Find where the given text appears and provide that cell's center as [x, y] coordinate. 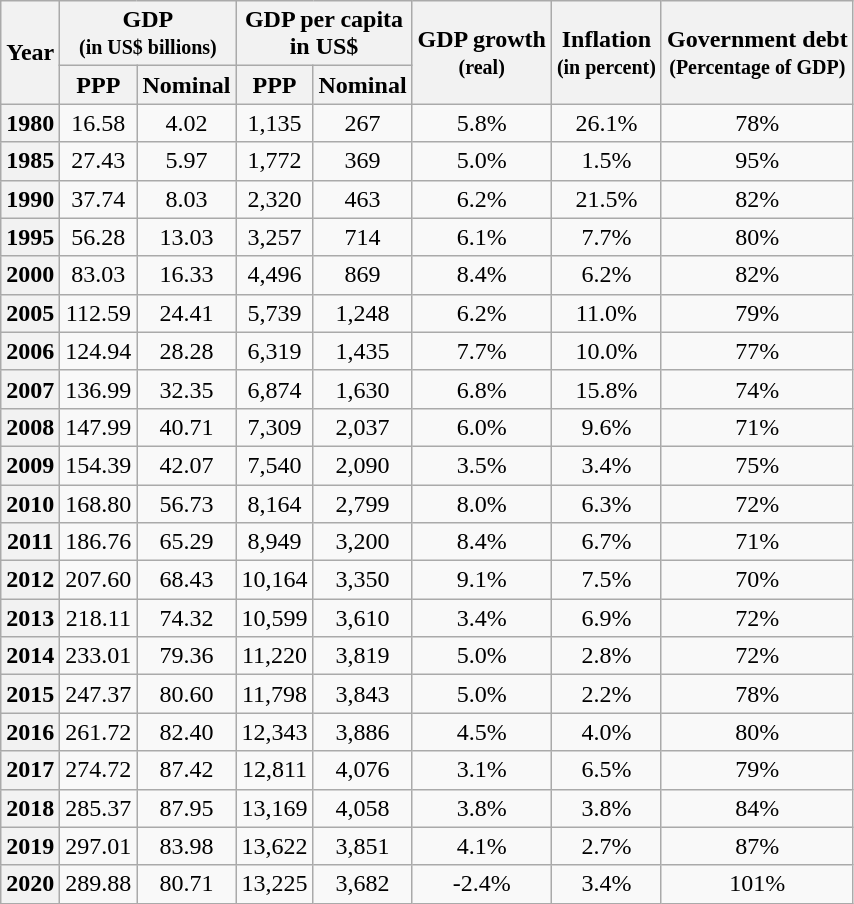
1985 [30, 161]
2011 [30, 542]
83.03 [98, 275]
95% [757, 161]
82.40 [186, 732]
GDP(in US$ billions) [148, 34]
3,819 [362, 656]
1,630 [362, 389]
3,843 [362, 694]
15.8% [606, 389]
2.8% [606, 656]
6.8% [482, 389]
2010 [30, 503]
1,435 [362, 351]
2018 [30, 808]
3,257 [274, 237]
147.99 [98, 427]
21.5% [606, 199]
GDP per capitain US$ [324, 34]
218.11 [98, 618]
1.5% [606, 161]
186.76 [98, 542]
2.2% [606, 694]
6.0% [482, 427]
285.37 [98, 808]
16.58 [98, 123]
869 [362, 275]
4,058 [362, 808]
83.98 [186, 846]
6.5% [606, 770]
6.3% [606, 503]
124.94 [98, 351]
112.59 [98, 313]
5,739 [274, 313]
233.01 [98, 656]
289.88 [98, 884]
3,610 [362, 618]
87.42 [186, 770]
32.35 [186, 389]
2020 [30, 884]
42.07 [186, 465]
80.71 [186, 884]
12,343 [274, 732]
26.1% [606, 123]
2005 [30, 313]
2.7% [606, 846]
4.02 [186, 123]
9.6% [606, 427]
87% [757, 846]
10.0% [606, 351]
2014 [30, 656]
70% [757, 580]
297.01 [98, 846]
3.5% [482, 465]
Government debt(Percentage of GDP) [757, 52]
27.43 [98, 161]
65.29 [186, 542]
2,320 [274, 199]
7,540 [274, 465]
7.5% [606, 580]
Year [30, 52]
10,599 [274, 618]
GDP growth(real) [482, 52]
3,200 [362, 542]
1,248 [362, 313]
13,622 [274, 846]
79.36 [186, 656]
28.28 [186, 351]
3,682 [362, 884]
2012 [30, 580]
2009 [30, 465]
4.5% [482, 732]
6.9% [606, 618]
5.97 [186, 161]
6.1% [482, 237]
6.7% [606, 542]
2,037 [362, 427]
1,135 [274, 123]
2,799 [362, 503]
40.71 [186, 427]
136.99 [98, 389]
3,886 [362, 732]
68.43 [186, 580]
3,851 [362, 846]
11.0% [606, 313]
4.1% [482, 846]
5.8% [482, 123]
4.0% [606, 732]
9.1% [482, 580]
75% [757, 465]
74% [757, 389]
11,220 [274, 656]
37.74 [98, 199]
12,811 [274, 770]
154.39 [98, 465]
80.60 [186, 694]
13.03 [186, 237]
13,169 [274, 808]
1990 [30, 199]
2013 [30, 618]
2017 [30, 770]
8.0% [482, 503]
168.80 [98, 503]
247.37 [98, 694]
463 [362, 199]
3.1% [482, 770]
10,164 [274, 580]
8.03 [186, 199]
2006 [30, 351]
74.32 [186, 618]
2000 [30, 275]
77% [757, 351]
11,798 [274, 694]
274.72 [98, 770]
84% [757, 808]
2015 [30, 694]
56.28 [98, 237]
13,225 [274, 884]
207.60 [98, 580]
2019 [30, 846]
6,874 [274, 389]
1980 [30, 123]
3,350 [362, 580]
101% [757, 884]
267 [362, 123]
87.95 [186, 808]
56.73 [186, 503]
8,164 [274, 503]
369 [362, 161]
6,319 [274, 351]
2007 [30, 389]
8,949 [274, 542]
24.41 [186, 313]
-2.4% [482, 884]
2,090 [362, 465]
1,772 [274, 161]
714 [362, 237]
1995 [30, 237]
4,076 [362, 770]
2016 [30, 732]
16.33 [186, 275]
261.72 [98, 732]
4,496 [274, 275]
7,309 [274, 427]
Inflation(in percent) [606, 52]
2008 [30, 427]
